Find where the given text appears and provide that cell's center as (x, y) coordinate. 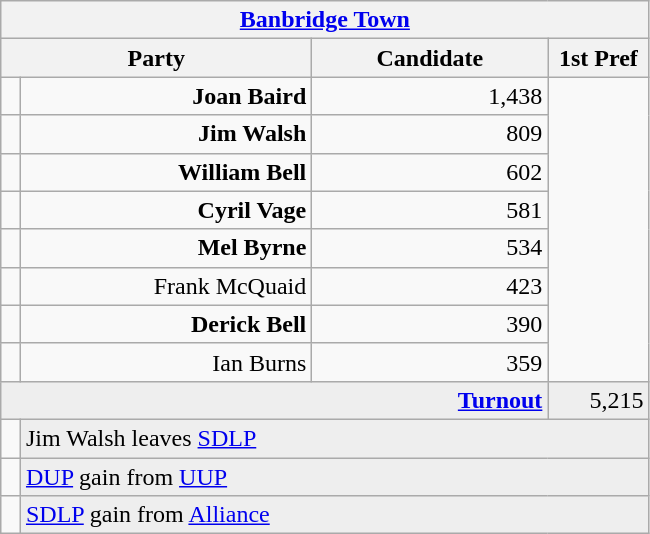
Mel Byrne (166, 248)
DUP gain from UUP (334, 477)
534 (430, 248)
5,215 (598, 400)
1,438 (430, 96)
Party (156, 58)
359 (430, 362)
SDLP gain from Alliance (334, 515)
Candidate (430, 58)
Cyril Vage (166, 210)
Turnout (274, 400)
423 (430, 286)
Derick Bell (166, 324)
809 (430, 134)
602 (430, 172)
390 (430, 324)
581 (430, 210)
Jim Walsh (166, 134)
William Bell (166, 172)
1st Pref (598, 58)
Joan Baird (166, 96)
Ian Burns (166, 362)
Jim Walsh leaves SDLP (334, 438)
Banbridge Town (325, 20)
Frank McQuaid (166, 286)
